Extract the (X, Y) coordinate from the center of the cell holding the provided text.  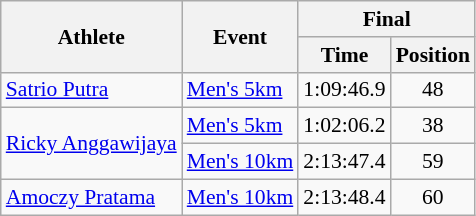
38 (433, 126)
Event (240, 36)
2:13:48.4 (344, 197)
2:13:47.4 (344, 162)
1:02:06.2 (344, 126)
Time (344, 55)
Satrio Putra (92, 90)
Final (386, 19)
59 (433, 162)
48 (433, 90)
Amoczy Pratama (92, 197)
60 (433, 197)
Position (433, 55)
1:09:46.9 (344, 90)
Ricky Anggawijaya (92, 144)
Athlete (92, 36)
